Search for the cell housing the specified text and yield its (x, y) center coordinate. 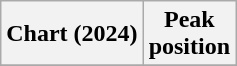
Peakposition (189, 34)
Chart (2024) (72, 34)
